Return the (x, y) coordinate for the center point of the cell that contains the specified text.  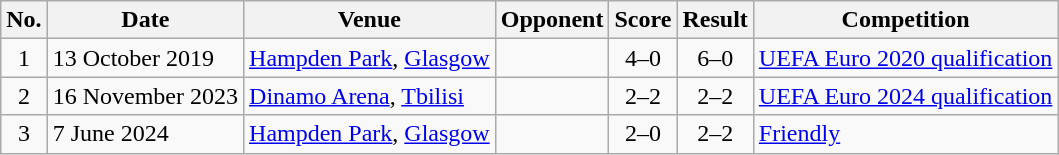
Venue (370, 20)
Dinamo Arena, Tbilisi (370, 96)
Competition (906, 20)
Date (145, 20)
4–0 (643, 58)
1 (24, 58)
7 June 2024 (145, 134)
Result (715, 20)
Score (643, 20)
Friendly (906, 134)
2 (24, 96)
UEFA Euro 2024 qualification (906, 96)
6–0 (715, 58)
3 (24, 134)
Opponent (552, 20)
UEFA Euro 2020 qualification (906, 58)
No. (24, 20)
13 October 2019 (145, 58)
2–0 (643, 134)
16 November 2023 (145, 96)
